Capture the cell that displays the provided text and extract its (X, Y) central coordinate. 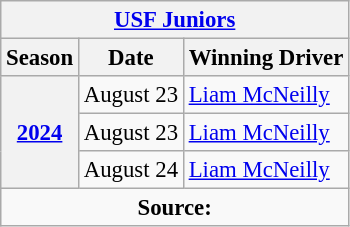
USF Juniors (175, 20)
2024 (40, 132)
Date (130, 58)
Source: (175, 208)
Winning Driver (266, 58)
August 24 (130, 170)
Season (40, 58)
